Provide the [X, Y] coordinate of the cell's center where the given text is located.  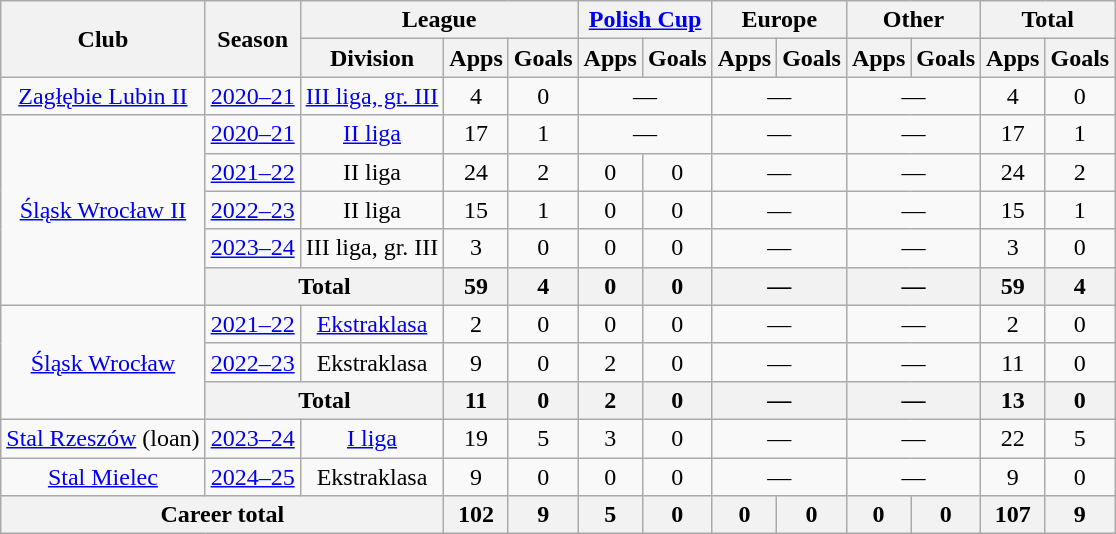
Polish Cup [645, 20]
Season [252, 39]
13 [1013, 400]
Division [372, 58]
Śląsk Wrocław II [103, 210]
Other [913, 20]
Zagłębie Lubin II [103, 96]
I liga [372, 438]
19 [476, 438]
Europe [779, 20]
Career total [222, 515]
Śląsk Wrocław [103, 362]
102 [476, 515]
League [439, 20]
Stal Mielec [103, 477]
2024–25 [252, 477]
22 [1013, 438]
107 [1013, 515]
Stal Rzeszów (loan) [103, 438]
Club [103, 39]
